Search for the cell housing the specified text and yield its (X, Y) center coordinate. 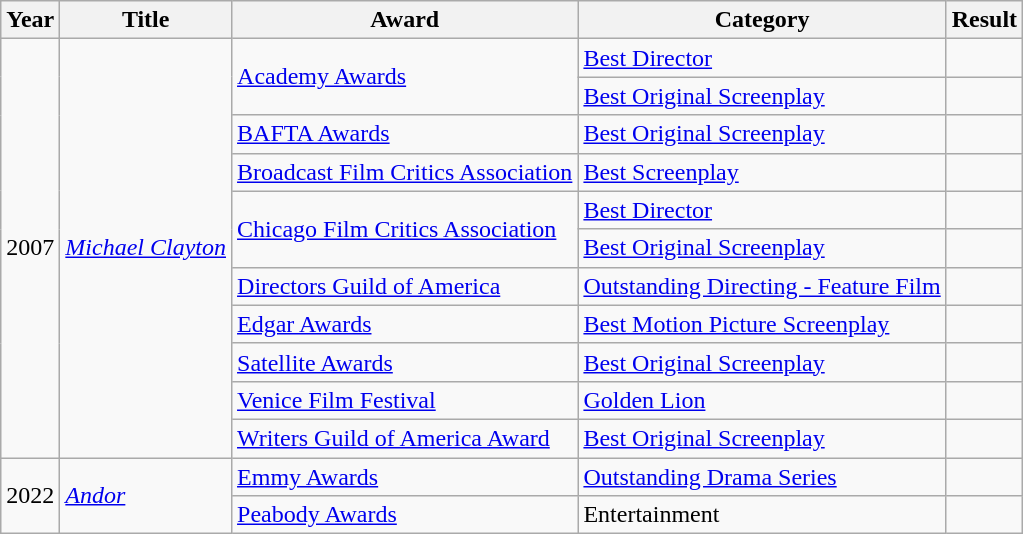
Satellite Awards (405, 362)
Best Motion Picture Screenplay (762, 324)
Broadcast Film Critics Association (405, 172)
2022 (30, 496)
Year (30, 20)
Category (762, 20)
Outstanding Directing - Feature Film (762, 286)
BAFTA Awards (405, 134)
Entertainment (762, 515)
Chicago Film Critics Association (405, 229)
Directors Guild of America (405, 286)
Result (984, 20)
2007 (30, 248)
Andor (146, 496)
Writers Guild of America Award (405, 438)
Michael Clayton (146, 248)
Award (405, 20)
Best Screenplay (762, 172)
Venice Film Festival (405, 400)
Title (146, 20)
Peabody Awards (405, 515)
Emmy Awards (405, 477)
Outstanding Drama Series (762, 477)
Academy Awards (405, 77)
Golden Lion (762, 400)
Edgar Awards (405, 324)
